Find where the given text appears and provide that cell's center as (x, y) coordinate. 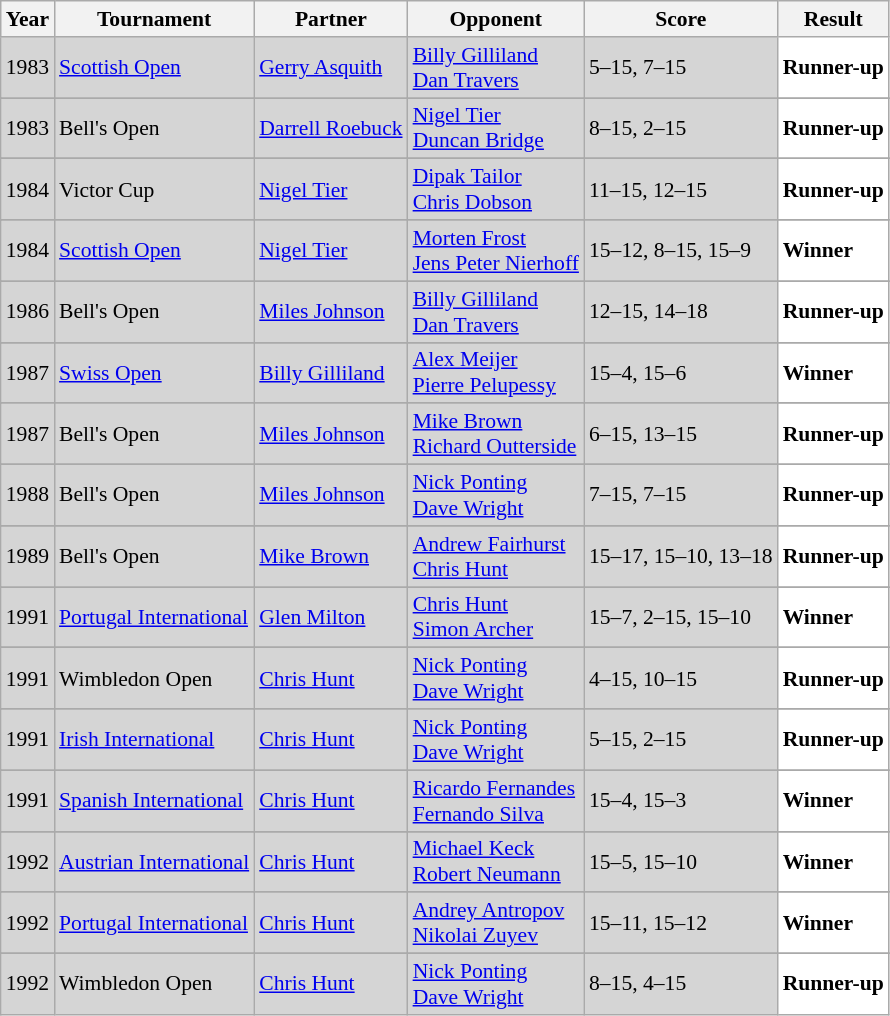
Andrey Antropov Nikolai Zuyev (496, 924)
4–15, 10–15 (681, 678)
Tournament (154, 19)
Alex Meijer Pierre Pelupessy (496, 372)
Irish International (154, 740)
Swiss Open (154, 372)
12–15, 14–18 (681, 312)
15–11, 15–12 (681, 924)
15–7, 2–15, 15–10 (681, 618)
1986 (28, 312)
Billy Gilliland (330, 372)
15–12, 8–15, 15–9 (681, 250)
Mike Brown Richard Outterside (496, 434)
15–4, 15–3 (681, 800)
Partner (330, 19)
7–15, 7–15 (681, 496)
Victor Cup (154, 190)
Opponent (496, 19)
Year (28, 19)
Spanish International (154, 800)
Result (834, 19)
Michael Keck Robert Neumann (496, 862)
11–15, 12–15 (681, 190)
Austrian International (154, 862)
Ricardo Fernandes Fernando Silva (496, 800)
1988 (28, 496)
Chris Hunt Simon Archer (496, 618)
Gerry Asquith (330, 68)
1989 (28, 556)
Score (681, 19)
15–4, 15–6 (681, 372)
5–15, 7–15 (681, 68)
Darrell Roebuck (330, 128)
8–15, 2–15 (681, 128)
15–5, 15–10 (681, 862)
15–17, 15–10, 13–18 (681, 556)
Morten Frost Jens Peter Nierhoff (496, 250)
5–15, 2–15 (681, 740)
6–15, 13–15 (681, 434)
Nigel Tier Duncan Bridge (496, 128)
8–15, 4–15 (681, 984)
Dipak Tailor Chris Dobson (496, 190)
Glen Milton (330, 618)
Mike Brown (330, 556)
Andrew Fairhurst Chris Hunt (496, 556)
